Output the [X, Y] coordinate of the center of the cell containing the given text.  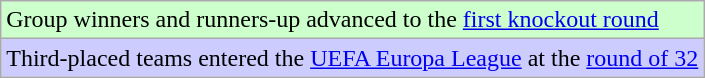
Group winners and runners-up advanced to the first knockout round [352, 20]
Third-placed teams entered the UEFA Europa League at the round of 32 [352, 58]
